Locate the cell with the specified text and output its [x, y] center coordinate. 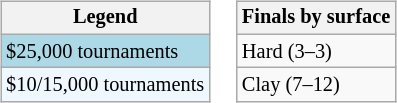
Hard (3–3) [316, 51]
Clay (7–12) [316, 85]
$25,000 tournaments [105, 51]
$10/15,000 tournaments [105, 85]
Finals by surface [316, 18]
Legend [105, 18]
